Return (X, Y) of the center of cell containing provided text 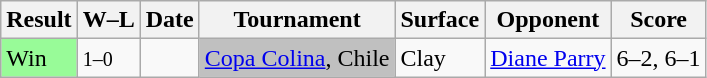
Date (170, 20)
6–2, 6–1 (658, 58)
W–L (108, 20)
Opponent (548, 20)
Diane Parry (548, 58)
Surface (440, 20)
Tournament (297, 20)
Copa Colina, Chile (297, 58)
Win (39, 58)
1–0 (108, 58)
Result (39, 20)
Clay (440, 58)
Score (658, 20)
